Determine the [X, Y] coordinate at the center of the cell enclosing the given text.  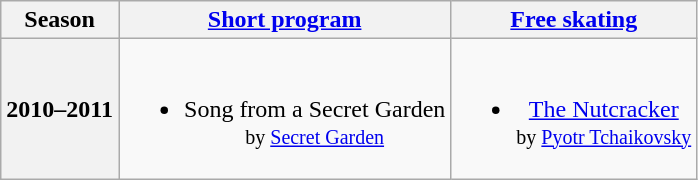
Free skating [574, 20]
2010–2011 [60, 109]
Song from a Secret Garden by Secret Garden [284, 109]
Short program [284, 20]
The Nutcracker by Pyotr Tchaikovsky [574, 109]
Season [60, 20]
